For the text-containing cell, return its midpoint in (X, Y) coordinate format. 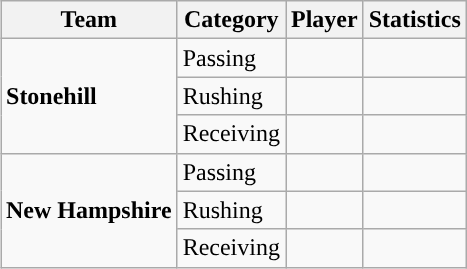
Statistics (414, 20)
New Hampshire (88, 210)
Player (325, 20)
Stonehill (88, 96)
Team (88, 20)
Category (231, 20)
